Search for the cell housing the specified text and yield its [X, Y] center coordinate. 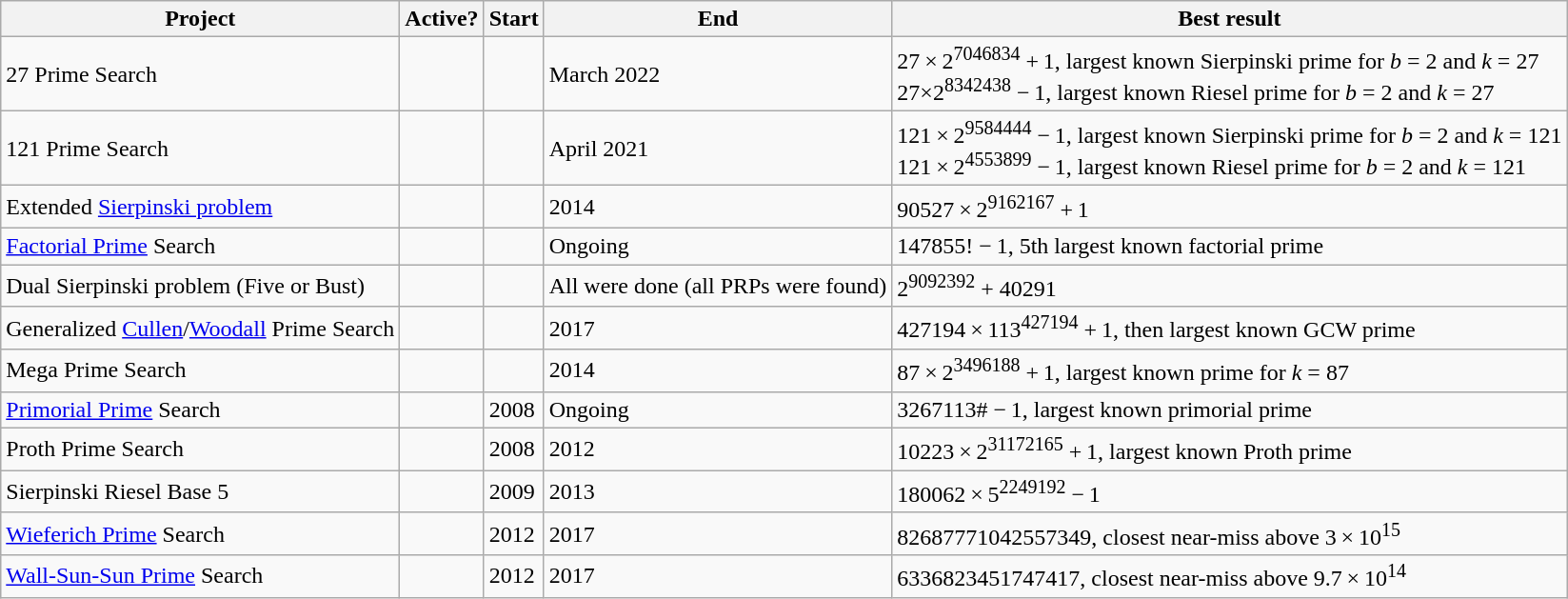
10223 × 231172165 + 1, largest known Proth prime [1230, 449]
3267113# − 1, largest known primorial prime [1230, 409]
27 Prime Search [200, 74]
90527 × 29162167 + 1 [1230, 208]
All were done (all PRPs were found) [718, 286]
March 2022 [718, 74]
82687771042557349, closest near-miss above 3 × 1015 [1230, 533]
121 Prime Search [200, 149]
121 × 29584444 − 1, largest known Sierpinski prime for b = 2 and k = 121121 × 24553899 − 1, largest known Riesel prime for b = 2 and k = 121 [1230, 149]
Wieferich Prime Search [200, 533]
180062 × 52249192 − 1 [1230, 491]
27 × 27046834 + 1, largest known Sierpinski prime for b = 2 and k = 2727×28342438 − 1, largest known Riesel prime for b = 2 and k = 27 [1230, 74]
Wall-Sun-Sun Prime Search [200, 577]
2009 [514, 491]
Extended Sierpinski problem [200, 208]
29092392 + 40291 [1230, 286]
6336823451747417, closest near-miss above 9.7 × 1014 [1230, 577]
April 2021 [718, 149]
Start [514, 19]
2013 [718, 491]
Generalized Cullen/Woodall Prime Search [200, 328]
Proth Prime Search [200, 449]
Factorial Prime Search [200, 246]
Dual Sierpinski problem (Five or Bust) [200, 286]
147855! − 1, 5th largest known factorial prime [1230, 246]
87 × 23496188 + 1, largest known prime for k = 87 [1230, 371]
End [718, 19]
Primorial Prime Search [200, 409]
Sierpinski Riesel Base 5 [200, 491]
Active? [442, 19]
Best result [1230, 19]
Mega Prime Search [200, 371]
Project [200, 19]
427194 × 113427194 + 1, then largest known GCW prime [1230, 328]
